Extract the [X, Y] coordinate from the center of the cell holding the provided text.  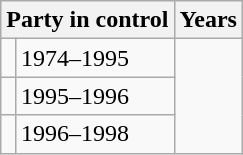
1996–1998 [94, 134]
Party in control [88, 20]
1974–1995 [94, 58]
1995–1996 [94, 96]
Years [208, 20]
